Search for the cell housing the specified text and yield its (X, Y) center coordinate. 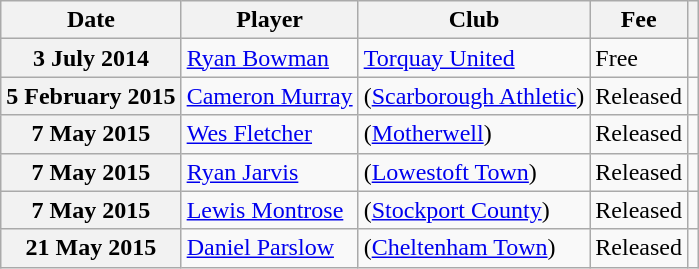
(Lowestoft Town) (474, 172)
(Stockport County) (474, 210)
3 July 2014 (91, 58)
Free (639, 58)
Wes Fletcher (270, 134)
Ryan Jarvis (270, 172)
Date (91, 20)
Daniel Parslow (270, 248)
Ryan Bowman (270, 58)
(Scarborough Athletic) (474, 96)
21 May 2015 (91, 248)
Fee (639, 20)
(Cheltenham Town) (474, 248)
Club (474, 20)
Torquay United (474, 58)
Lewis Montrose (270, 210)
5 February 2015 (91, 96)
(Motherwell) (474, 134)
Player (270, 20)
Cameron Murray (270, 96)
